Extract the (X, Y) coordinate from the center of the cell holding the provided text.  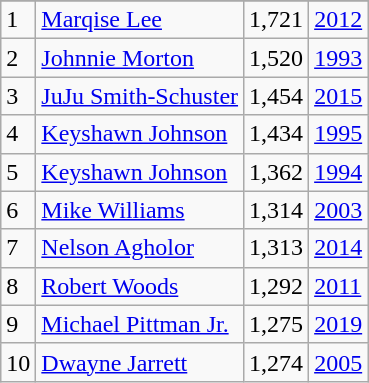
2012 (338, 20)
2019 (338, 324)
Marqise Lee (140, 20)
1,313 (276, 248)
1,362 (276, 172)
5 (18, 172)
1995 (338, 134)
1,454 (276, 96)
1,520 (276, 58)
1,721 (276, 20)
Robert Woods (140, 286)
Johnnie Morton (140, 58)
1,274 (276, 362)
Dwayne Jarrett (140, 362)
7 (18, 248)
1993 (338, 58)
9 (18, 324)
1,434 (276, 134)
2005 (338, 362)
8 (18, 286)
10 (18, 362)
1,292 (276, 286)
1994 (338, 172)
Mike Williams (140, 210)
2003 (338, 210)
1,275 (276, 324)
2 (18, 58)
2015 (338, 96)
2014 (338, 248)
JuJu Smith-Schuster (140, 96)
4 (18, 134)
6 (18, 210)
1 (18, 20)
Michael Pittman Jr. (140, 324)
1,314 (276, 210)
2011 (338, 286)
3 (18, 96)
Nelson Agholor (140, 248)
